For the text-containing cell, return its midpoint in [X, Y] coordinate format. 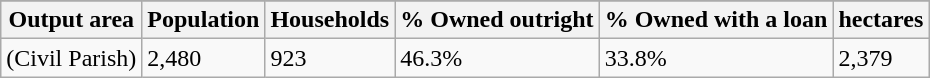
33.8% [716, 58]
2,379 [881, 58]
46.3% [497, 58]
923 [330, 58]
hectares [881, 20]
Households [330, 20]
% Owned outright [497, 20]
Output area [72, 20]
(Civil Parish) [72, 58]
Population [204, 20]
% Owned with a loan [716, 20]
2,480 [204, 58]
